Return the [x, y] coordinate for the center point of the cell that contains the specified text.  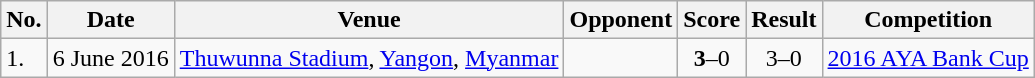
Result [784, 20]
Venue [369, 20]
No. [24, 20]
1. [24, 58]
2016 AYA Bank Cup [928, 58]
Opponent [621, 20]
Thuwunna Stadium, Yangon, Myanmar [369, 58]
6 June 2016 [110, 58]
Date [110, 20]
Score [712, 20]
Competition [928, 20]
